Pinpoint the cell where the given text exists, returning its (x, y) midpoint coordinate. 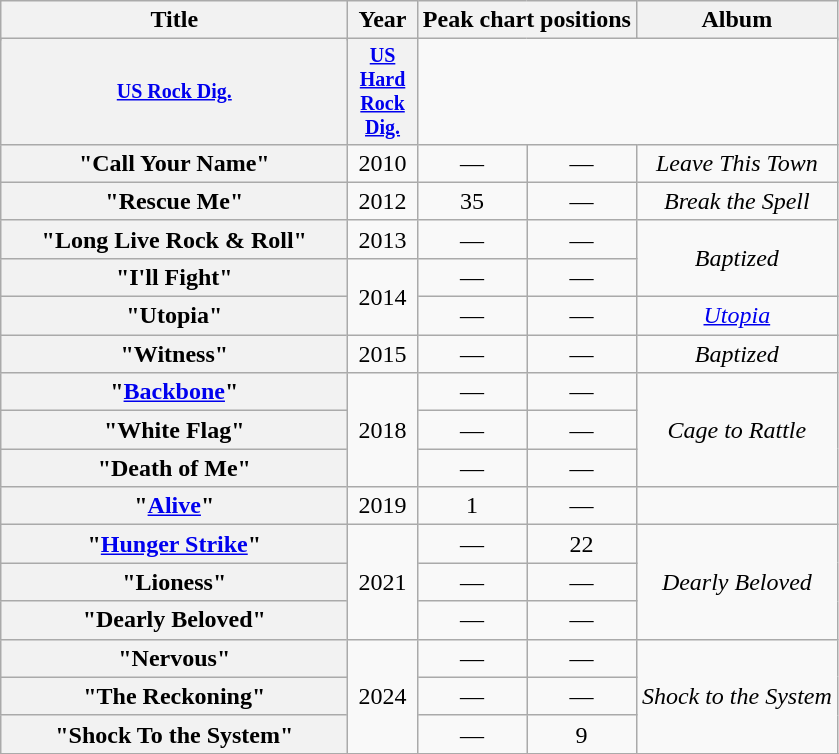
Album (736, 20)
9 (582, 734)
"Rescue Me" (174, 201)
"Utopia" (174, 316)
35 (472, 201)
2024 (382, 696)
"Witness" (174, 354)
2013 (382, 239)
"Death of Me" (174, 468)
Utopia (736, 316)
"Long Live Rock & Roll" (174, 239)
"Alive" (174, 506)
2014 (382, 296)
"Call Your Name" (174, 163)
Break the Spell (736, 201)
US Rock Dig. (174, 92)
2012 (382, 201)
"Nervous" (174, 658)
Dearly Beloved (736, 582)
Title (174, 20)
2019 (382, 506)
"I'll Fight" (174, 277)
22 (582, 544)
Leave This Town (736, 163)
"Hunger Strike" (174, 544)
2015 (382, 354)
USHardRockDig. (382, 92)
Cage to Rattle (736, 430)
2021 (382, 582)
"The Reckoning" (174, 696)
"Lioness" (174, 582)
"White Flag" (174, 430)
Year (382, 20)
1 (472, 506)
2010 (382, 163)
Peak chart positions (526, 20)
2018 (382, 430)
"Dearly Beloved" (174, 620)
"Backbone" (174, 392)
Shock to the System (736, 696)
"Shock To the System" (174, 734)
